Capture the cell that displays the provided text and extract its (X, Y) central coordinate. 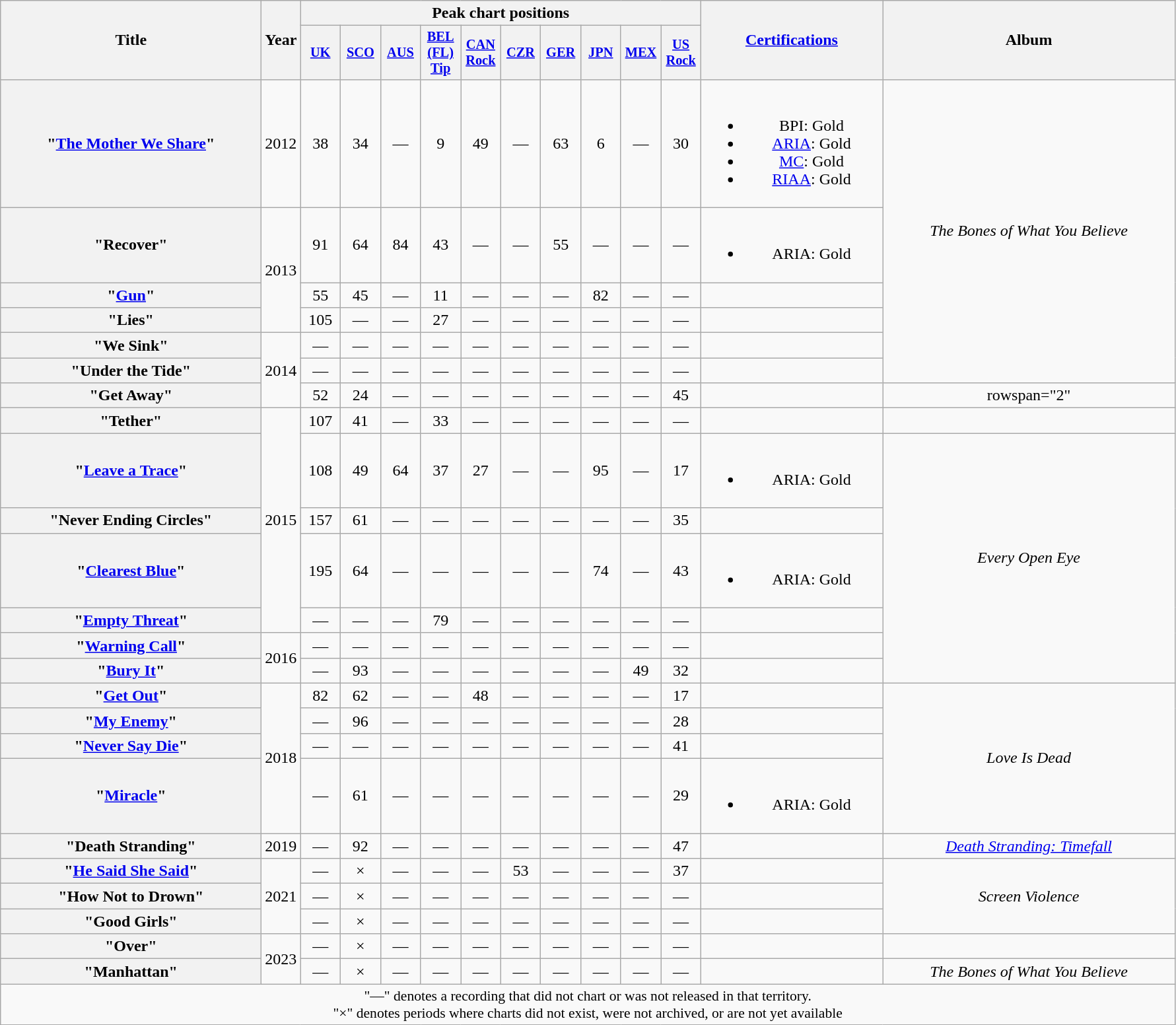
107 (321, 421)
2012 (281, 143)
2019 (281, 846)
53 (520, 871)
GER (561, 53)
Album (1029, 40)
"How Not to Drown" (131, 896)
2021 (281, 896)
"Death Stranding" (131, 846)
93 (361, 670)
6 (601, 143)
"Good Girls" (131, 921)
"Never Say Die" (131, 746)
35 (681, 520)
"Get Away" (131, 396)
79 (441, 620)
108 (321, 470)
"My Enemy" (131, 721)
95 (601, 470)
47 (681, 846)
2015 (281, 520)
2016 (281, 658)
11 (441, 295)
62 (361, 695)
Certifications (791, 40)
"Tether" (131, 421)
"We Sink" (131, 345)
"Manhattan" (131, 972)
2018 (281, 758)
74 (601, 571)
2013 (281, 271)
32 (681, 670)
Peak chart positions (501, 13)
195 (321, 571)
"Recover" (131, 246)
"Miracle" (131, 796)
Title (131, 40)
24 (361, 396)
38 (321, 143)
Year (281, 40)
CZR (520, 53)
Love Is Dead (1029, 758)
48 (481, 695)
AUS (400, 53)
105 (321, 320)
UK (321, 53)
"He Said She Said" (131, 871)
"Lies" (131, 320)
"Gun" (131, 295)
84 (400, 246)
28 (681, 721)
SCO (361, 53)
Every Open Eye (1029, 558)
"Bury It" (131, 670)
2023 (281, 959)
Screen Violence (1029, 896)
30 (681, 143)
BPI: GoldARIA: GoldMC: GoldRIAA: Gold (791, 143)
BEL(FL)Tip (441, 53)
rowspan="2" (1029, 396)
91 (321, 246)
"Empty Threat" (131, 620)
2014 (281, 371)
"Never Ending Circles" (131, 520)
34 (361, 143)
52 (321, 396)
CANRock (481, 53)
157 (321, 520)
92 (361, 846)
"Under the Tide" (131, 371)
USRock (681, 53)
96 (361, 721)
33 (441, 421)
"Get Out" (131, 695)
9 (441, 143)
"Over" (131, 946)
"Clearest Blue" (131, 571)
Death Stranding: Timefall (1029, 846)
"The Mother We Share" (131, 143)
"Warning Call" (131, 645)
"Leave a Trace" (131, 470)
MEX (640, 53)
JPN (601, 53)
63 (561, 143)
29 (681, 796)
